Find where the given text appears and provide that cell's center as [x, y] coordinate. 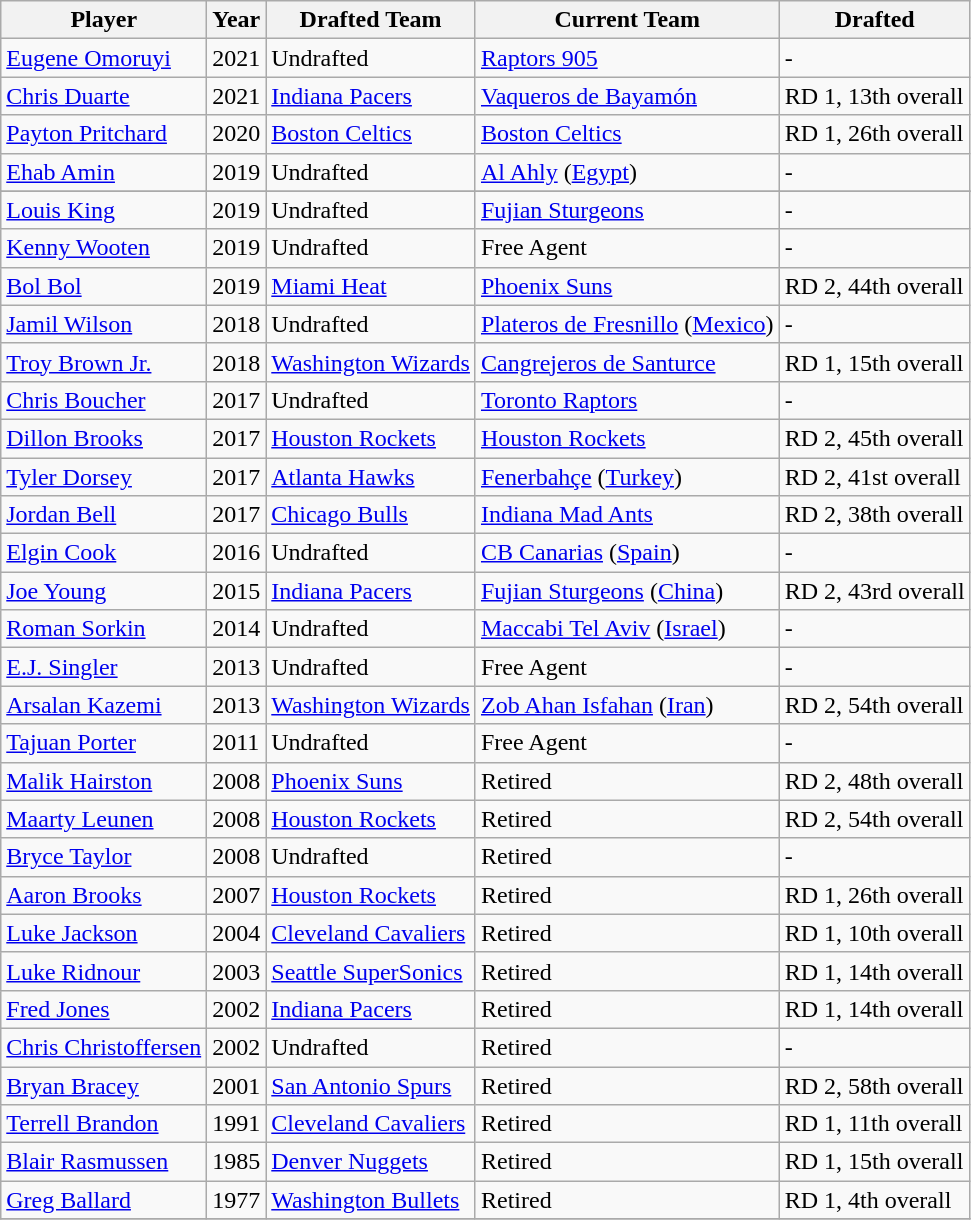
Drafted Team [371, 20]
2011 [236, 743]
2007 [236, 895]
Elgin Cook [104, 553]
Ehab Amin [104, 172]
Raptors 905 [627, 58]
RD 2, 45th overall [874, 438]
Louis King [104, 210]
Jamil Wilson [104, 324]
Chris Duarte [104, 96]
Troy Brown Jr. [104, 362]
Al Ahly (Egypt) [627, 172]
Toronto Raptors [627, 400]
San Antonio Spurs [371, 1085]
Jordan Bell [104, 515]
2001 [236, 1085]
Luke Ridnour [104, 971]
Fenerbahçe (Turkey) [627, 477]
Chicago Bulls [371, 515]
RD 2, 58th overall [874, 1085]
Indiana Mad Ants [627, 515]
Kenny Wooten [104, 248]
2004 [236, 933]
E.J. Singler [104, 667]
1985 [236, 1162]
2015 [236, 591]
Chris Christoffersen [104, 1047]
Plateros de Fresnillo (Mexico) [627, 324]
Drafted [874, 20]
Luke Jackson [104, 933]
Eugene Omoruyi [104, 58]
Denver Nuggets [371, 1162]
1991 [236, 1124]
Arsalan Kazemi [104, 705]
RD 1, 11th overall [874, 1124]
Malik Hairston [104, 781]
CB Canarias (Spain) [627, 553]
Seattle SuperSonics [371, 971]
Miami Heat [371, 286]
Year [236, 20]
Aaron Brooks [104, 895]
Vaqueros de Bayamón [627, 96]
Tyler Dorsey [104, 477]
RD 2, 48th overall [874, 781]
2014 [236, 629]
RD 2, 41st overall [874, 477]
Fujian Sturgeons [627, 210]
Maccabi Tel Aviv (Israel) [627, 629]
Washington Bullets [371, 1200]
Joe Young [104, 591]
Cangrejeros de Santurce [627, 362]
RD 2, 38th overall [874, 515]
Bol Bol [104, 286]
RD 2, 43rd overall [874, 591]
Atlanta Hawks [371, 477]
Fred Jones [104, 1009]
2003 [236, 971]
RD 1, 10th overall [874, 933]
RD 2, 44th overall [874, 286]
2016 [236, 553]
Tajuan Porter [104, 743]
Chris Boucher [104, 400]
Payton Pritchard [104, 134]
Player [104, 20]
Current Team [627, 20]
Dillon Brooks [104, 438]
Bryce Taylor [104, 857]
Roman Sorkin [104, 629]
Zob Ahan Isfahan (Iran) [627, 705]
Maarty Leunen [104, 819]
Greg Ballard [104, 1200]
Terrell Brandon [104, 1124]
Fujian Sturgeons (China) [627, 591]
Bryan Bracey [104, 1085]
2020 [236, 134]
RD 1, 13th overall [874, 96]
1977 [236, 1200]
Blair Rasmussen [104, 1162]
RD 1, 4th overall [874, 1200]
